Detect which cell encompasses the target text, then output its (x, y) center coordinate. 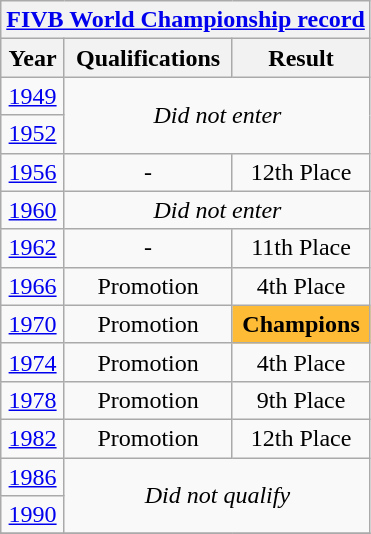
1949 (33, 96)
9th Place (302, 400)
1982 (33, 438)
1966 (33, 286)
1978 (33, 400)
Did not qualify (217, 496)
1986 (33, 477)
1974 (33, 362)
1962 (33, 248)
1960 (33, 210)
1956 (33, 172)
1970 (33, 324)
FIVB World Championship record (186, 20)
Year (33, 58)
11th Place (302, 248)
1990 (33, 515)
Result (302, 58)
Champions (302, 324)
Qualifications (148, 58)
1952 (33, 134)
